Scan for the cell matching the given text and deliver its [X, Y] coordinate at center. 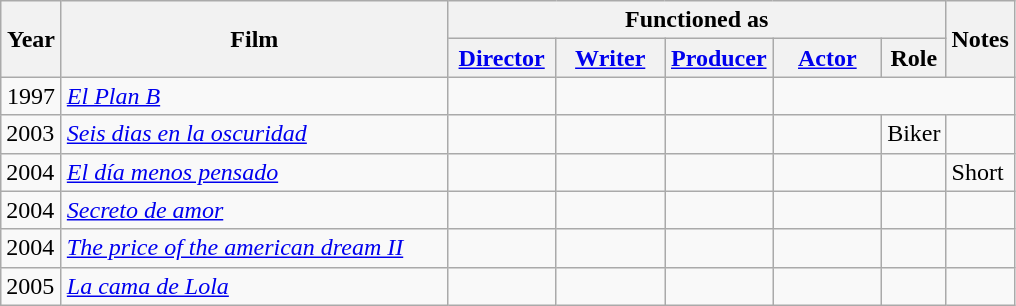
Role [914, 58]
Film [254, 39]
Functioned as [696, 20]
Biker [914, 134]
Director [502, 58]
El Plan B [254, 96]
2005 [32, 286]
Notes [980, 39]
El día menos pensado [254, 172]
Producer [718, 58]
Year [32, 39]
Seis dias en la oscuridad [254, 134]
Secreto de amor [254, 210]
La cama de Lola [254, 286]
1997 [32, 96]
Short [980, 172]
Writer [610, 58]
Actor [828, 58]
2003 [32, 134]
The price of the american dream II [254, 248]
